Pinpoint the cell where the given text exists, returning its [X, Y] midpoint coordinate. 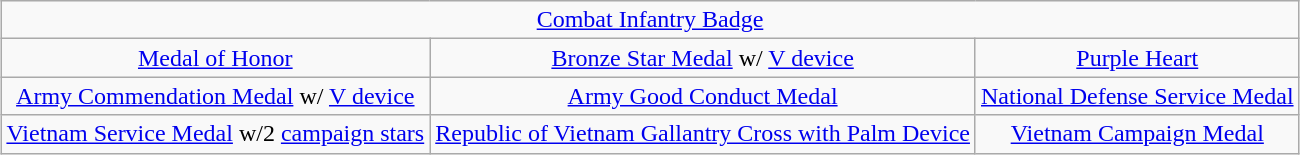
Army Good Conduct Medal [703, 96]
Vietnam Service Medal w/2 campaign stars [216, 134]
Army Commendation Medal w/ V device [216, 96]
National Defense Service Medal [1137, 96]
Bronze Star Medal w/ V device [703, 58]
Combat Infantry Badge [650, 20]
Republic of Vietnam Gallantry Cross with Palm Device [703, 134]
Medal of Honor [216, 58]
Vietnam Campaign Medal [1137, 134]
Purple Heart [1137, 58]
